Pinpoint the cell where the given text exists, returning its [x, y] midpoint coordinate. 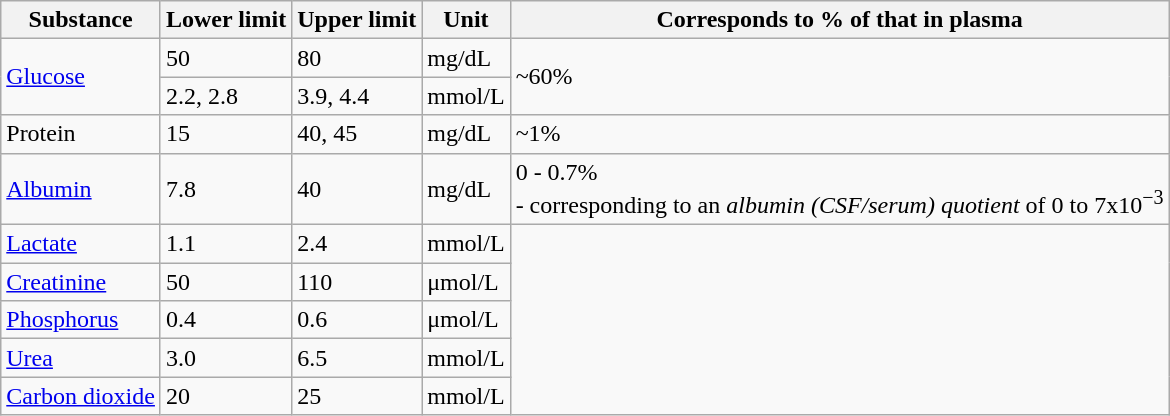
Urea [81, 358]
0.4 [226, 320]
7.8 [226, 189]
25 [357, 396]
6.5 [357, 358]
Unit [466, 20]
15 [226, 134]
3.9, 4.4 [357, 96]
Lower limit [226, 20]
1.1 [226, 244]
40, 45 [357, 134]
~60% [840, 77]
110 [357, 282]
2.2, 2.8 [226, 96]
Albumin [81, 189]
40 [357, 189]
0 - 0.7% - corresponding to an albumin (CSF/serum) quotient of 0 to 7x10−3 [840, 189]
Lactate [81, 244]
2.4 [357, 244]
~1% [840, 134]
20 [226, 396]
3.0 [226, 358]
Upper limit [357, 20]
Substance [81, 20]
Phosphorus [81, 320]
0.6 [357, 320]
Corresponds to % of that in plasma [840, 20]
Glucose [81, 77]
Protein [81, 134]
80 [357, 58]
Creatinine [81, 282]
Carbon dioxide [81, 396]
